Scan for the cell matching the given text and deliver its [X, Y] coordinate at center. 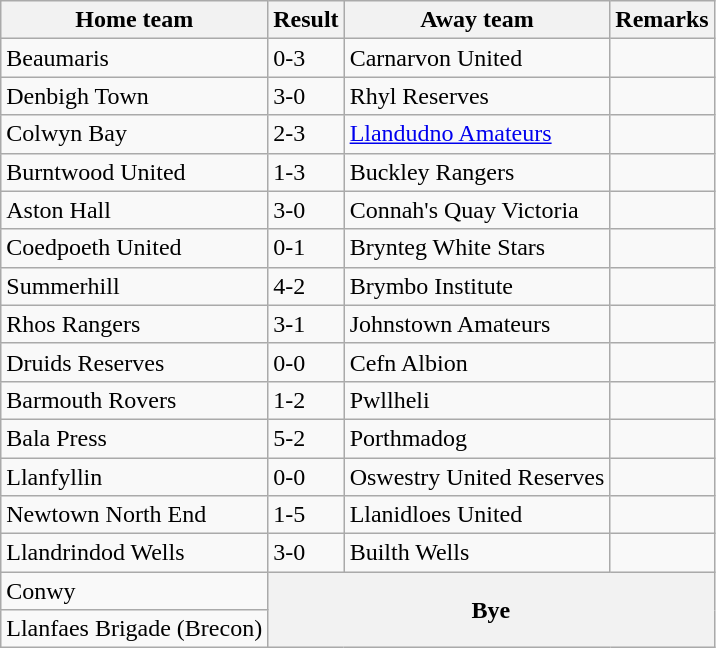
Result [306, 20]
Summerhill [134, 286]
Druids Reserves [134, 362]
Llanidloes United [477, 515]
Connah's Quay Victoria [477, 210]
1-3 [306, 172]
Home team [134, 20]
Away team [477, 20]
Llanfyllin [134, 477]
4-2 [306, 286]
1-2 [306, 400]
Buckley Rangers [477, 172]
Brynteg White Stars [477, 248]
2-3 [306, 134]
Beaumaris [134, 58]
Remarks [662, 20]
Llandudno Amateurs [477, 134]
5-2 [306, 438]
Bala Press [134, 438]
Rhyl Reserves [477, 96]
Bye [491, 610]
Brymbo Institute [477, 286]
Cefn Albion [477, 362]
Newtown North End [134, 515]
Colwyn Bay [134, 134]
Oswestry United Reserves [477, 477]
Builth Wells [477, 553]
0-3 [306, 58]
Burntwood United [134, 172]
Aston Hall [134, 210]
Llanfaes Brigade (Brecon) [134, 629]
Llandrindod Wells [134, 553]
1-5 [306, 515]
3-1 [306, 324]
Denbigh Town [134, 96]
Barmouth Rovers [134, 400]
Rhos Rangers [134, 324]
Porthmadog [477, 438]
Johnstown Amateurs [477, 324]
Carnarvon United [477, 58]
Conwy [134, 591]
Pwllheli [477, 400]
Coedpoeth United [134, 248]
0-1 [306, 248]
